Extract the [x, y] coordinate from the center of the cell holding the provided text.  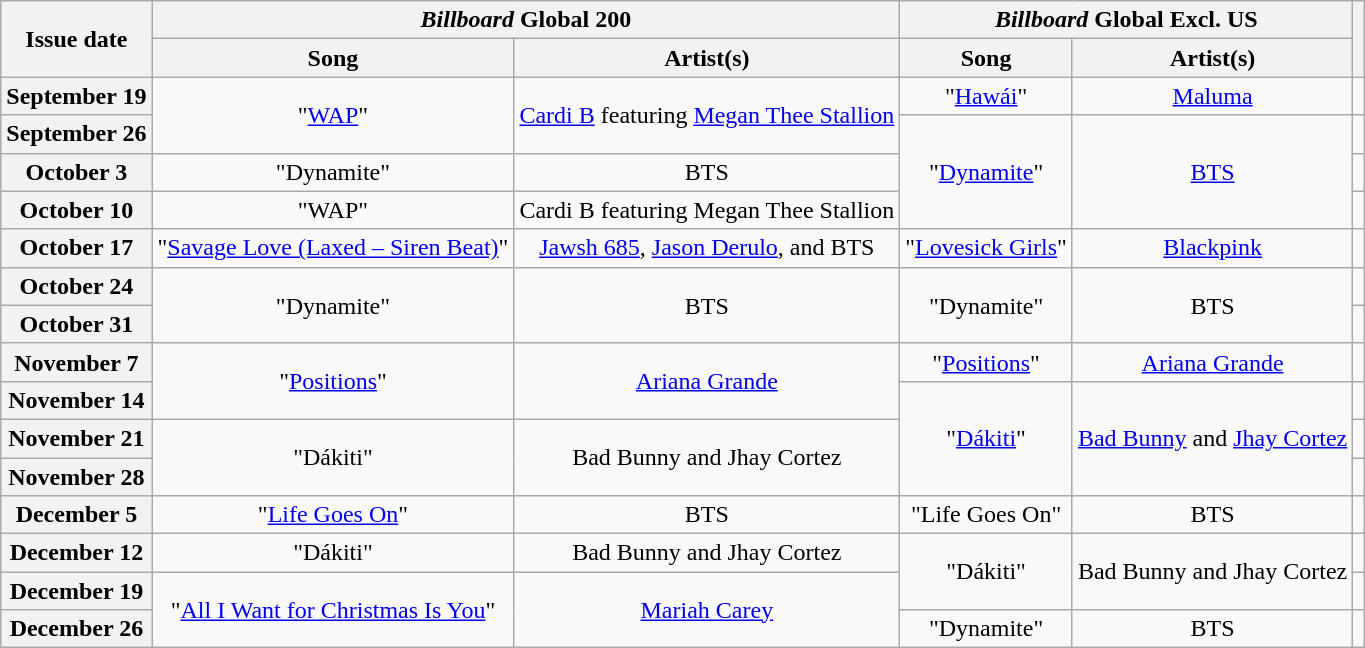
December 12 [76, 553]
November 14 [76, 400]
November 21 [76, 438]
September 19 [76, 96]
Maluma [1212, 96]
Jawsh 685, Jason Derulo, and BTS [707, 248]
"All I Want for Christmas Is You" [333, 610]
December 19 [76, 591]
October 10 [76, 210]
November 28 [76, 477]
Billboard Global 200 [526, 20]
October 17 [76, 248]
November 7 [76, 362]
Blackpink [1212, 248]
October 31 [76, 324]
September 26 [76, 134]
December 26 [76, 629]
"Hawái" [986, 96]
Issue date [76, 39]
"Lovesick Girls" [986, 248]
Billboard Global Excl. US [1126, 20]
October 24 [76, 286]
December 5 [76, 515]
Mariah Carey [707, 610]
October 3 [76, 172]
"Savage Love (Laxed – Siren Beat)" [333, 248]
